For the text-containing cell, return its midpoint in (X, Y) coordinate format. 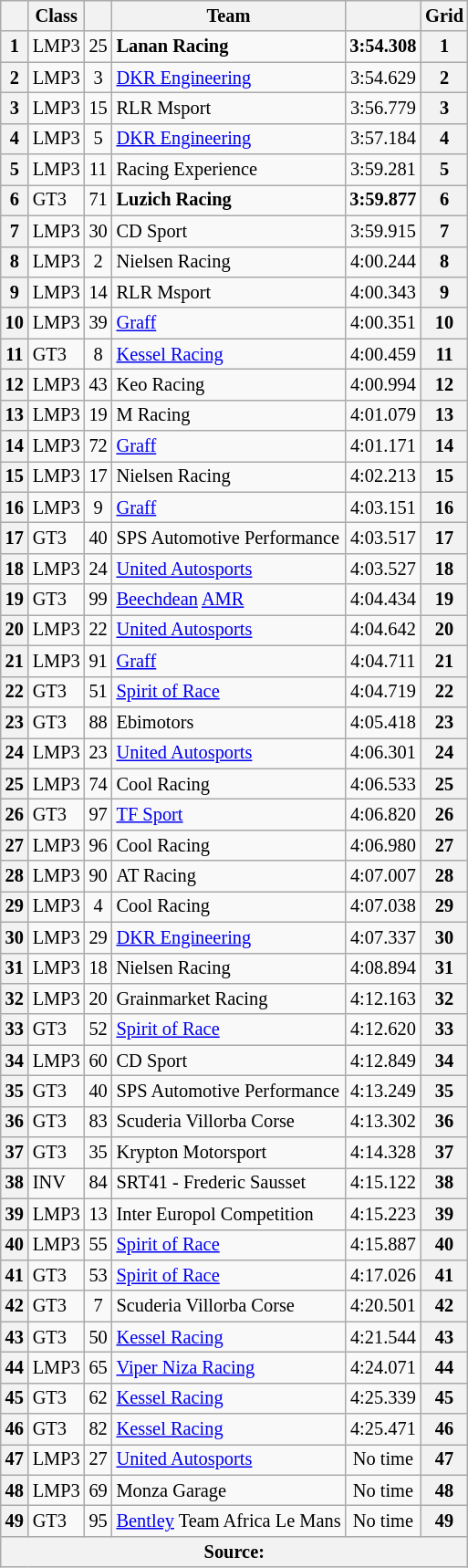
62 (99, 1398)
4:12.620 (383, 1030)
71 (99, 200)
4:00.343 (383, 292)
91 (99, 661)
4:01.079 (383, 415)
3:56.779 (383, 108)
SRT41 - Frederic Sausset (229, 1183)
AT Racing (229, 876)
4:15.223 (383, 1214)
4:06.301 (383, 753)
3:54.308 (383, 47)
4:15.122 (383, 1183)
Krypton Motorsport (229, 1153)
3:59.877 (383, 200)
4:21.544 (383, 1337)
INV (57, 1183)
51 (99, 692)
52 (99, 1030)
4:02.213 (383, 476)
TF Sport (229, 814)
3:59.281 (383, 170)
4:07.038 (383, 906)
50 (99, 1337)
Inter Europol Competition (229, 1214)
3:54.629 (383, 78)
Monza Garage (229, 1490)
3:57.184 (383, 139)
3:59.915 (383, 231)
95 (99, 1521)
83 (99, 1122)
4:06.820 (383, 814)
82 (99, 1429)
96 (99, 845)
60 (99, 1061)
Viper Niza Racing (229, 1367)
Class (57, 16)
Source: (234, 1552)
4:00.244 (383, 262)
84 (99, 1183)
4:04.719 (383, 692)
4:12.849 (383, 1061)
4:06.533 (383, 784)
53 (99, 1275)
4:24.071 (383, 1367)
4:25.471 (383, 1429)
4:04.711 (383, 661)
69 (99, 1490)
72 (99, 446)
4:15.887 (383, 1245)
99 (99, 600)
4:03.151 (383, 507)
M Racing (229, 415)
Racing Experience (229, 170)
Ebimotors (229, 722)
65 (99, 1367)
4:07.337 (383, 937)
4:06.980 (383, 845)
74 (99, 784)
4:04.434 (383, 600)
4:25.339 (383, 1398)
4:00.459 (383, 354)
4:07.007 (383, 876)
4:01.171 (383, 446)
88 (99, 722)
4:04.642 (383, 630)
4:17.026 (383, 1275)
4:03.517 (383, 538)
4:20.501 (383, 1306)
4:05.418 (383, 722)
4:08.894 (383, 968)
Keo Racing (229, 384)
4:00.351 (383, 323)
Lanan Racing (229, 47)
Grid (444, 16)
4:12.163 (383, 998)
55 (99, 1245)
4:13.249 (383, 1091)
90 (99, 876)
97 (99, 814)
4:14.328 (383, 1153)
4:00.994 (383, 384)
Grainmarket Racing (229, 998)
Beechdean AMR (229, 600)
4:13.302 (383, 1122)
Luzich Racing (229, 200)
4:03.527 (383, 569)
Bentley Team Africa Le Mans (229, 1521)
Team (229, 16)
